Provide the (x, y) coordinate of the cell's center where the given text is located.  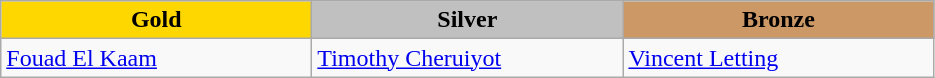
Gold (156, 20)
Silver (468, 20)
Timothy Cheruiyot (468, 58)
Fouad El Kaam (156, 58)
Vincent Letting (778, 58)
Bronze (778, 20)
